For the text-containing cell, return its midpoint in [X, Y] coordinate format. 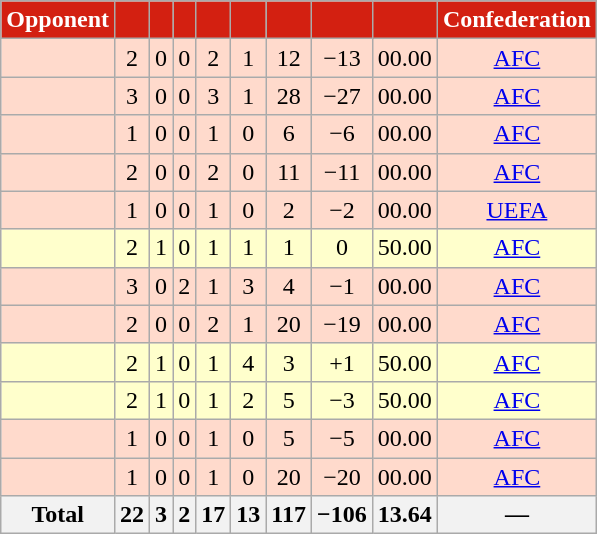
28 [289, 96]
Total [58, 515]
−13 [342, 58]
−11 [342, 172]
−6 [342, 134]
−19 [342, 324]
17 [214, 515]
— [516, 515]
22 [132, 515]
−3 [342, 400]
117 [289, 515]
11 [289, 172]
−20 [342, 477]
Confederation [516, 20]
−1 [342, 286]
−106 [342, 515]
−27 [342, 96]
13.64 [404, 515]
−5 [342, 438]
12 [289, 58]
13 [248, 515]
UEFA [516, 210]
−2 [342, 210]
6 [289, 134]
+1 [342, 362]
Opponent [58, 20]
